From the cell containing the given text, extract its center point as [X, Y] coordinate. 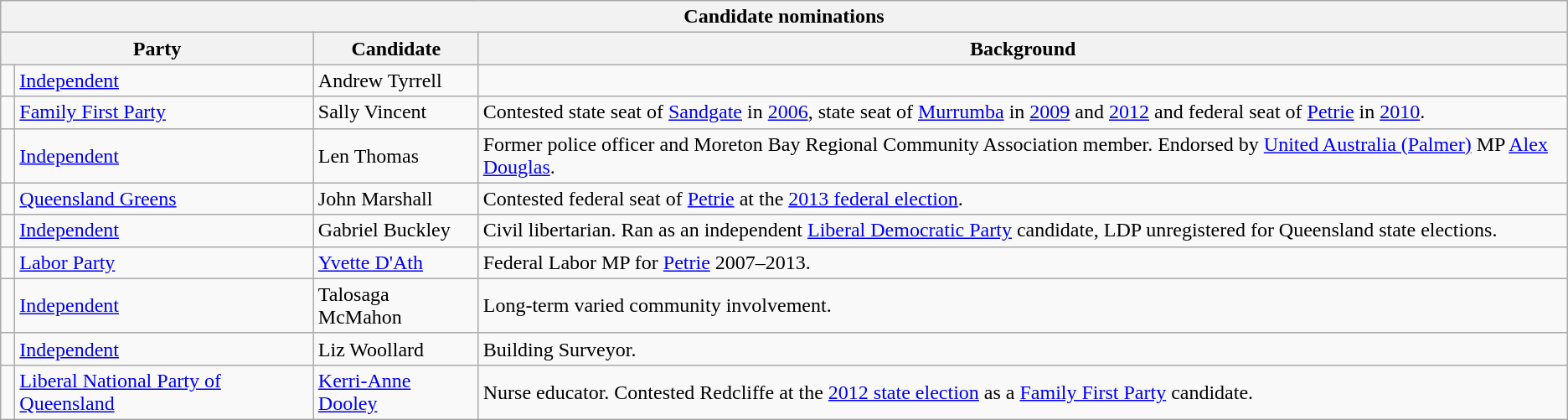
Talosaga McMahon [395, 305]
Candidate [395, 49]
Long-term varied community involvement. [1023, 305]
Background [1023, 49]
Former police officer and Moreton Bay Regional Community Association member. Endorsed by United Australia (Palmer) MP Alex Douglas. [1023, 156]
Liz Woollard [395, 349]
Sally Vincent [395, 112]
Liberal National Party of Queensland [164, 392]
Contested state seat of Sandgate in 2006, state seat of Murrumba in 2009 and 2012 and federal seat of Petrie in 2010. [1023, 112]
Andrew Tyrrell [395, 80]
Kerri-Anne Dooley [395, 392]
Contested federal seat of Petrie at the 2013 federal election. [1023, 199]
Party [157, 49]
Building Surveyor. [1023, 349]
Civil libertarian. Ran as an independent Liberal Democratic Party candidate, LDP unregistered for Queensland state elections. [1023, 231]
Candidate nominations [784, 17]
John Marshall [395, 199]
Federal Labor MP for Petrie 2007–2013. [1023, 262]
Nurse educator. Contested Redcliffe at the 2012 state election as a Family First Party candidate. [1023, 392]
Labor Party [164, 262]
Queensland Greens [164, 199]
Gabriel Buckley [395, 231]
Yvette D'Ath [395, 262]
Len Thomas [395, 156]
Family First Party [164, 112]
